Detect which cell encompasses the target text, then output its [x, y] center coordinate. 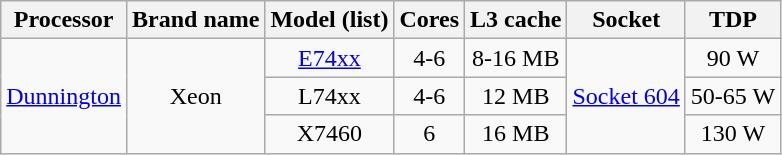
Processor [64, 20]
L3 cache [516, 20]
X7460 [330, 134]
L74xx [330, 96]
Socket [626, 20]
6 [430, 134]
E74xx [330, 58]
Brand name [195, 20]
Xeon [195, 96]
16 MB [516, 134]
90 W [732, 58]
Cores [430, 20]
12 MB [516, 96]
TDP [732, 20]
50-65 W [732, 96]
Model (list) [330, 20]
Socket 604 [626, 96]
Dunnington [64, 96]
130 W [732, 134]
8-16 MB [516, 58]
